For the text-containing cell, return its midpoint in [x, y] coordinate format. 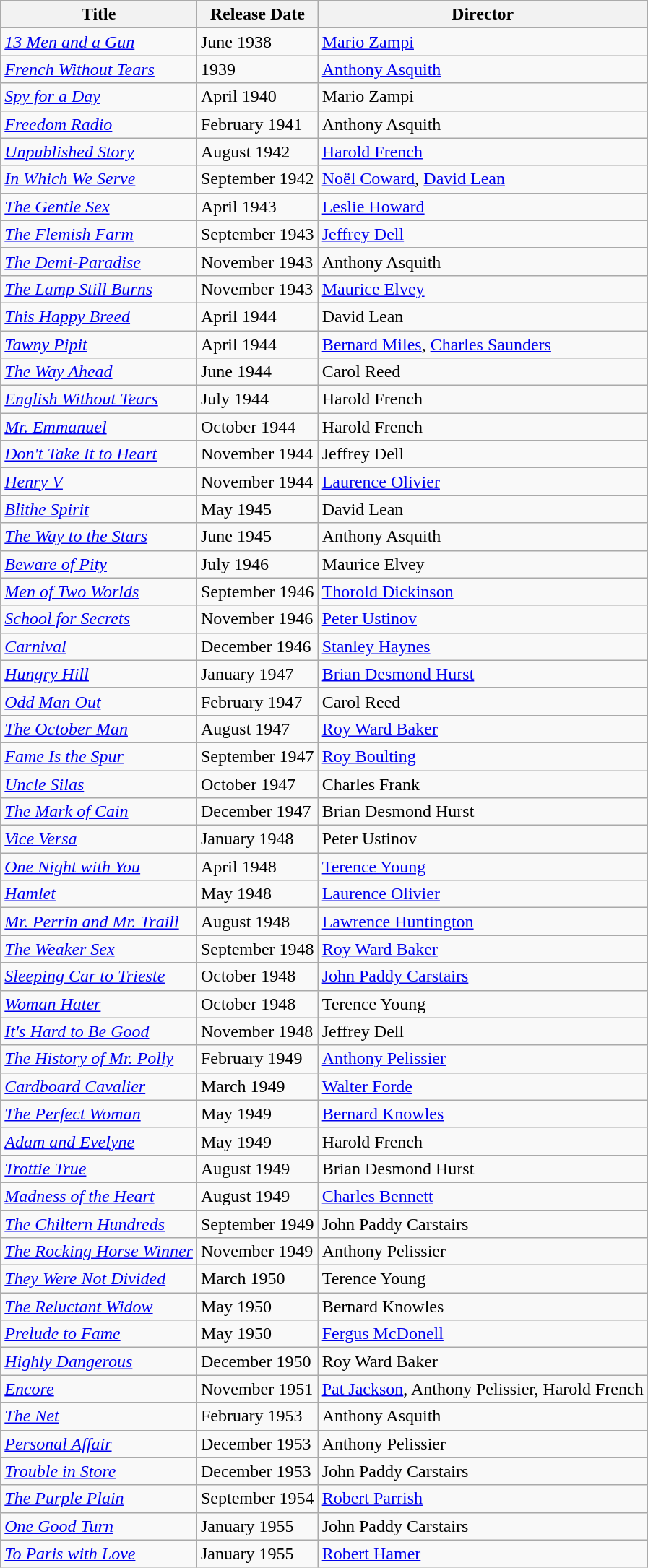
Thorold Dickinson [483, 592]
The October Man [99, 729]
December 1946 [257, 646]
Fergus McDonell [483, 1334]
Trottie True [99, 1169]
Title [99, 14]
Freedom Radio [99, 124]
Henry V [99, 482]
The Perfect Woman [99, 1114]
March 1949 [257, 1086]
September 1947 [257, 756]
May 1948 [257, 894]
September 1943 [257, 234]
Director [483, 14]
Walter Forde [483, 1086]
Mr. Emmanuel [99, 427]
Madness of the Heart [99, 1196]
This Happy Breed [99, 316]
February 1953 [257, 1416]
April 1943 [257, 207]
School for Secrets [99, 619]
November 1946 [257, 619]
Carnival [99, 646]
Cardboard Cavalier [99, 1086]
August 1947 [257, 729]
It's Hard to Be Good [99, 1031]
April 1940 [257, 97]
The Way Ahead [99, 372]
Blithe Spirit [99, 509]
Vice Versa [99, 839]
Woman Hater [99, 1004]
English Without Tears [99, 399]
Personal Affair [99, 1444]
February 1941 [257, 124]
Unpublished Story [99, 152]
December 1950 [257, 1361]
Stanley Haynes [483, 646]
Noël Coward, David Lean [483, 179]
Don't Take It to Heart [99, 454]
Sleeping Car to Trieste [99, 976]
Fame Is the Spur [99, 756]
The Demi-Paradise [99, 261]
The Purple Plain [99, 1499]
September 1949 [257, 1224]
The Flemish Farm [99, 234]
March 1950 [257, 1279]
The Weaker Sex [99, 949]
Mr. Perrin and Mr. Traill [99, 922]
Beware of Pity [99, 564]
The Chiltern Hundreds [99, 1224]
January 1948 [257, 839]
Hamlet [99, 894]
The Gentle Sex [99, 207]
Robert Parrish [483, 1499]
They Were Not Divided [99, 1279]
October 1947 [257, 784]
September 1948 [257, 949]
February 1949 [257, 1059]
February 1947 [257, 701]
Hungry Hill [99, 674]
In Which We Serve [99, 179]
June 1944 [257, 372]
The Rocking Horse Winner [99, 1252]
Spy for a Day [99, 97]
Odd Man Out [99, 701]
August 1948 [257, 922]
To Paris with Love [99, 1554]
Charles Bennett [483, 1196]
Prelude to Fame [99, 1334]
September 1942 [257, 179]
September 1946 [257, 592]
July 1946 [257, 564]
The Net [99, 1416]
January 1947 [257, 674]
13 Men and a Gun [99, 42]
Charles Frank [483, 784]
Roy Boulting [483, 756]
Adam and Evelyne [99, 1141]
December 1947 [257, 812]
August 1942 [257, 152]
Highly Dangerous [99, 1361]
Uncle Silas [99, 784]
Release Date [257, 14]
The History of Mr. Polly [99, 1059]
Trouble in Store [99, 1471]
November 1951 [257, 1389]
Tawny Pipit [99, 345]
Bernard Miles, Charles Saunders [483, 345]
The Way to the Stars [99, 537]
May 1945 [257, 509]
Lawrence Huntington [483, 922]
Encore [99, 1389]
Pat Jackson, Anthony Pelissier, Harold French [483, 1389]
One Night with You [99, 867]
November 1948 [257, 1031]
The Reluctant Widow [99, 1307]
June 1938 [257, 42]
Robert Hamer [483, 1554]
Leslie Howard [483, 207]
1939 [257, 69]
June 1945 [257, 537]
April 1948 [257, 867]
One Good Turn [99, 1526]
November 1949 [257, 1252]
September 1954 [257, 1499]
The Lamp Still Burns [99, 289]
Men of Two Worlds [99, 592]
October 1944 [257, 427]
French Without Tears [99, 69]
July 1944 [257, 399]
The Mark of Cain [99, 812]
